Locate the cell with the specified text and output its [X, Y] center coordinate. 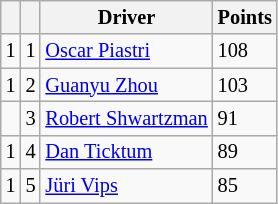
Robert Shwartzman [126, 118]
89 [245, 152]
2 [31, 85]
103 [245, 85]
Points [245, 17]
85 [245, 186]
108 [245, 51]
Oscar Piastri [126, 51]
91 [245, 118]
4 [31, 152]
Dan Ticktum [126, 152]
Jüri Vips [126, 186]
5 [31, 186]
Guanyu Zhou [126, 85]
Driver [126, 17]
3 [31, 118]
